Scan for the cell matching the given text and deliver its (x, y) coordinate at center. 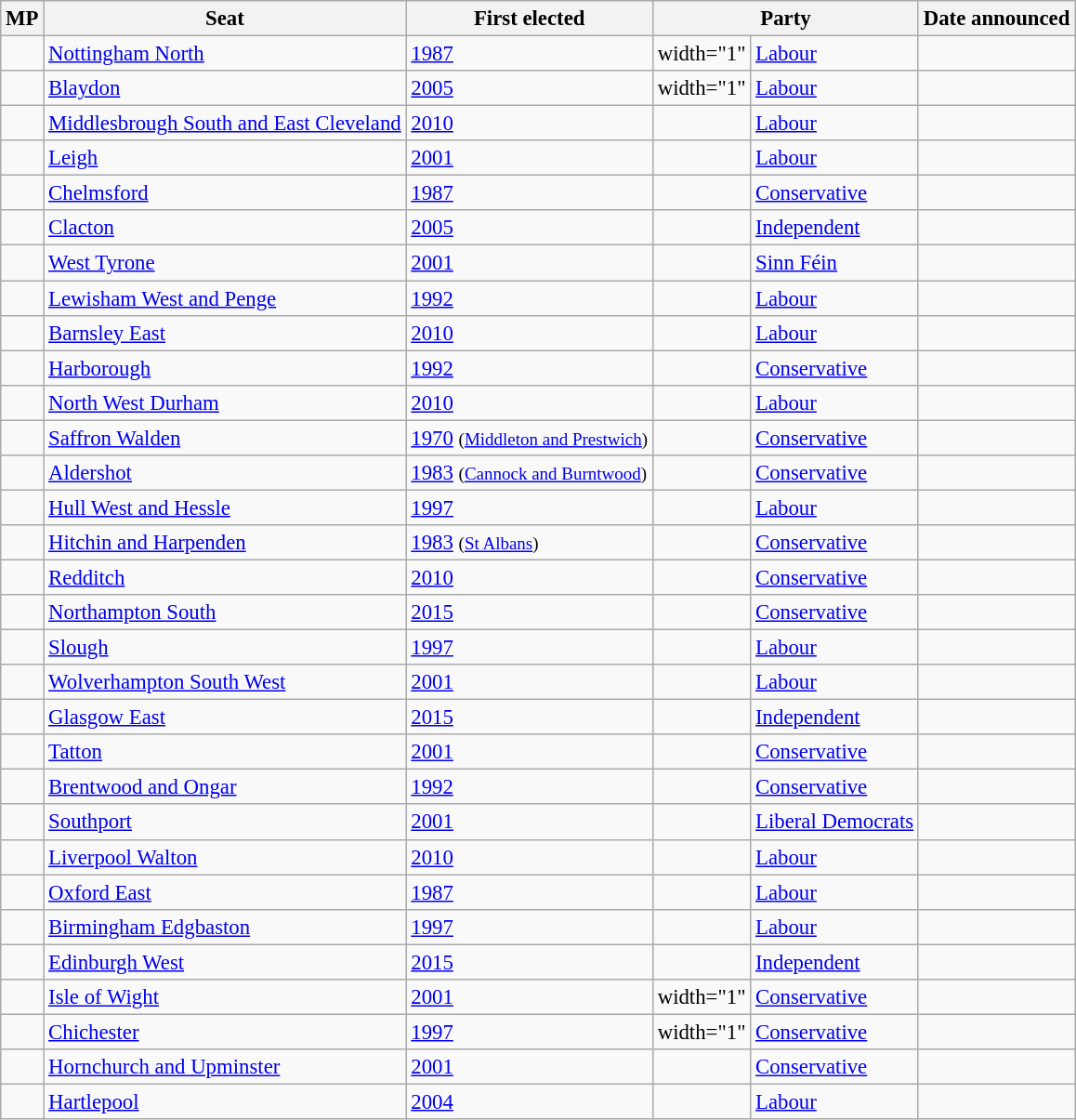
1970 (Middleton and Prestwich) (530, 438)
Isle of Wight (225, 997)
Middlesbrough South and East Cleveland (225, 124)
Aldershot (225, 473)
Oxford East (225, 892)
Brentwood and Ongar (225, 787)
Party (785, 19)
North West Durham (225, 402)
Edinburgh West (225, 962)
Tatton (225, 752)
Redditch (225, 577)
Leigh (225, 158)
Sinn Féin (834, 263)
Chichester (225, 1032)
Hartlepool (225, 1101)
First elected (530, 19)
Barnsley East (225, 333)
Liberal Democrats (834, 823)
Birmingham Edgbaston (225, 927)
1983 (St Albans) (530, 543)
Hornchurch and Upminster (225, 1067)
Clacton (225, 228)
Harborough (225, 368)
Nottingham North (225, 54)
West Tyrone (225, 263)
Blaydon (225, 88)
Date announced (996, 19)
Wolverhampton South West (225, 682)
Northampton South (225, 613)
Hull West and Hessle (225, 507)
Southport (225, 823)
Liverpool Walton (225, 857)
Lewisham West and Penge (225, 298)
Chelmsford (225, 193)
MP (22, 19)
1983 (Cannock and Burntwood) (530, 473)
Seat (225, 19)
Hitchin and Harpenden (225, 543)
Slough (225, 648)
2004 (530, 1101)
Saffron Walden (225, 438)
Glasgow East (225, 718)
